Detect which cell encompasses the target text, then output its (X, Y) center coordinate. 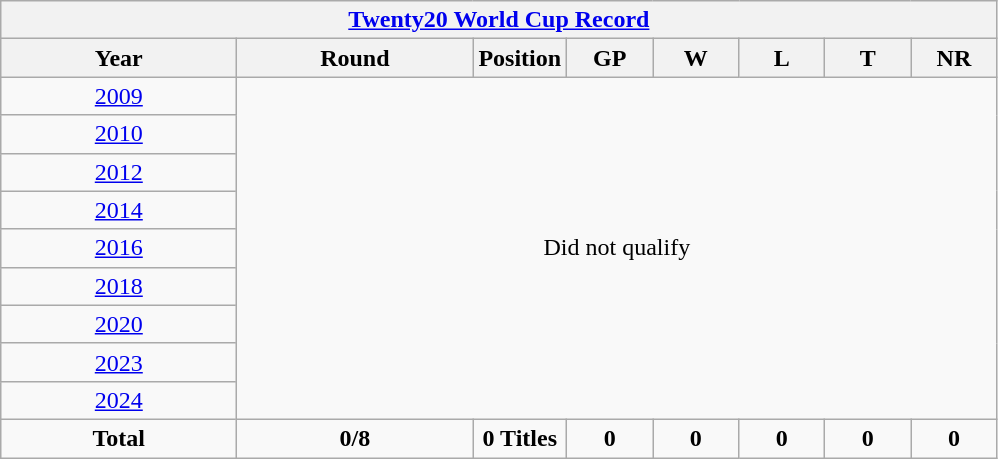
2018 (119, 286)
Position (520, 58)
2023 (119, 362)
2012 (119, 172)
2016 (119, 248)
Total (119, 438)
W (696, 58)
2010 (119, 134)
2009 (119, 96)
L (782, 58)
2020 (119, 324)
Round (355, 58)
Year (119, 58)
2014 (119, 210)
NR (954, 58)
0 Titles (520, 438)
Twenty20 World Cup Record (499, 20)
2024 (119, 400)
Did not qualify (617, 248)
GP (610, 58)
0/8 (355, 438)
T (868, 58)
